Determine the (x, y) coordinate at the center of the cell enclosing the given text.  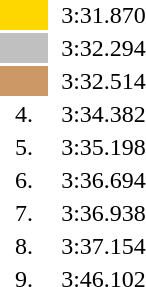
7. (24, 213)
4. (24, 114)
6. (24, 180)
8. (24, 246)
5. (24, 147)
